Search for the cell housing the specified text and yield its (X, Y) center coordinate. 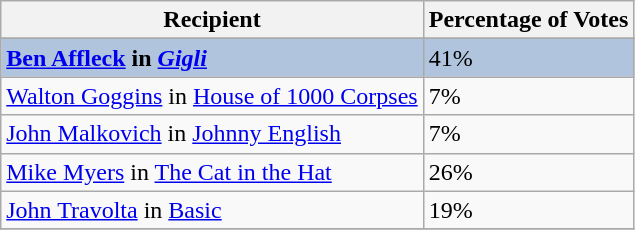
41% (528, 58)
John Travolta in Basic (212, 210)
19% (528, 210)
Ben Affleck in Gigli (212, 58)
Percentage of Votes (528, 20)
Recipient (212, 20)
Mike Myers in The Cat in the Hat (212, 172)
26% (528, 172)
Walton Goggins in House of 1000 Corpses (212, 96)
John Malkovich in Johnny English (212, 134)
